Pinpoint the cell where the given text exists, returning its (X, Y) midpoint coordinate. 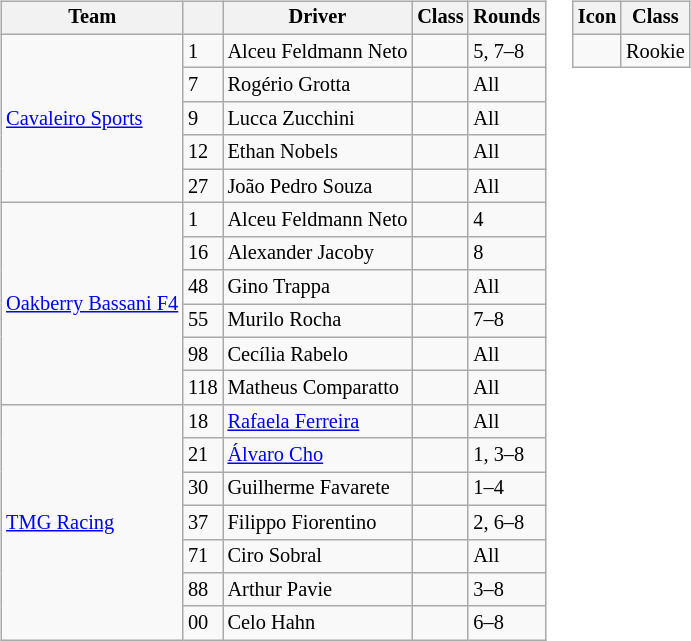
Icon (597, 18)
18 (202, 422)
Matheus Comparatto (318, 388)
Driver (318, 18)
16 (202, 253)
Rounds (506, 18)
48 (202, 287)
Filippo Fiorentino (318, 522)
Rogério Grotta (318, 85)
Ethan Nobels (318, 152)
Murilo Rocha (318, 321)
21 (202, 455)
6–8 (506, 623)
4 (506, 220)
5, 7–8 (506, 51)
1–4 (506, 489)
98 (202, 354)
Gino Trappa (318, 287)
Lucca Zucchini (318, 119)
Alexander Jacoby (318, 253)
118 (202, 388)
7 (202, 85)
3–8 (506, 590)
00 (202, 623)
Arthur Pavie (318, 590)
37 (202, 522)
71 (202, 556)
9 (202, 119)
1, 3–8 (506, 455)
TMG Racing (92, 523)
55 (202, 321)
Oakberry Bassani F4 (92, 304)
Team (92, 18)
27 (202, 186)
Cecília Rabelo (318, 354)
8 (506, 253)
Cavaleiro Sports (92, 118)
Rafaela Ferreira (318, 422)
Guilherme Favarete (318, 489)
João Pedro Souza (318, 186)
Celo Hahn (318, 623)
2, 6–8 (506, 522)
12 (202, 152)
Rookie (656, 51)
Ciro Sobral (318, 556)
7–8 (506, 321)
30 (202, 489)
88 (202, 590)
Álvaro Cho (318, 455)
